Find where the given text appears and provide that cell's center as (X, Y) coordinate. 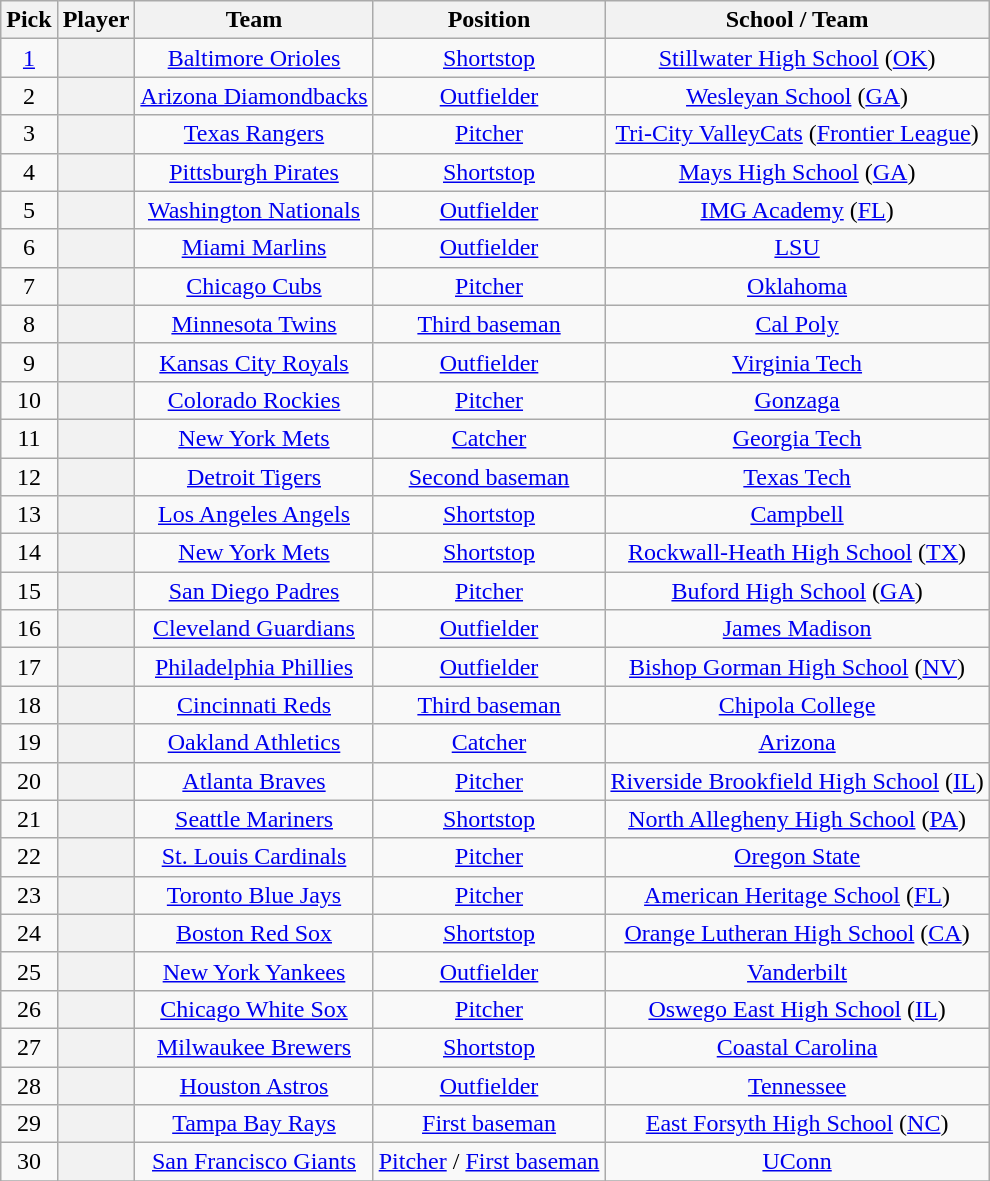
8 (29, 324)
Milwaukee Brewers (254, 1047)
Coastal Carolina (797, 1047)
James Madison (797, 629)
Gonzaga (797, 400)
Kansas City Royals (254, 362)
Buford High School (GA) (797, 591)
St. Louis Cardinals (254, 857)
Player (96, 20)
Chicago White Sox (254, 1009)
Oswego East High School (IL) (797, 1009)
Vanderbilt (797, 971)
Colorado Rockies (254, 400)
San Francisco Giants (254, 1162)
Cincinnati Reds (254, 705)
Philadelphia Phillies (254, 667)
Seattle Mariners (254, 819)
Pick (29, 20)
30 (29, 1162)
Pitcher / First baseman (489, 1162)
7 (29, 286)
Team (254, 20)
Miami Marlins (254, 248)
San Diego Padres (254, 591)
American Heritage School (FL) (797, 895)
Stillwater High School (OK) (797, 58)
Virginia Tech (797, 362)
LSU (797, 248)
15 (29, 591)
22 (29, 857)
14 (29, 553)
Tennessee (797, 1085)
17 (29, 667)
1 (29, 58)
Oklahoma (797, 286)
New York Yankees (254, 971)
Oakland Athletics (254, 743)
Houston Astros (254, 1085)
20 (29, 781)
IMG Academy (FL) (797, 210)
Chipola College (797, 705)
Chicago Cubs (254, 286)
4 (29, 172)
First baseman (489, 1124)
Tri-City ValleyCats (Frontier League) (797, 134)
6 (29, 248)
27 (29, 1047)
Oregon State (797, 857)
Campbell (797, 515)
9 (29, 362)
Minnesota Twins (254, 324)
3 (29, 134)
Arizona Diamondbacks (254, 96)
Second baseman (489, 477)
Wesleyan School (GA) (797, 96)
26 (29, 1009)
16 (29, 629)
28 (29, 1085)
Position (489, 20)
North Allegheny High School (PA) (797, 819)
Baltimore Orioles (254, 58)
Boston Red Sox (254, 933)
East Forsyth High School (NC) (797, 1124)
Pittsburgh Pirates (254, 172)
Orange Lutheran High School (CA) (797, 933)
Texas Rangers (254, 134)
2 (29, 96)
Riverside Brookfield High School (IL) (797, 781)
Rockwall-Heath High School (TX) (797, 553)
10 (29, 400)
18 (29, 705)
Mays High School (GA) (797, 172)
Arizona (797, 743)
24 (29, 933)
19 (29, 743)
Bishop Gorman High School (NV) (797, 667)
Detroit Tigers (254, 477)
Georgia Tech (797, 438)
23 (29, 895)
Atlanta Braves (254, 781)
Cal Poly (797, 324)
25 (29, 971)
13 (29, 515)
Toronto Blue Jays (254, 895)
5 (29, 210)
Tampa Bay Rays (254, 1124)
Cleveland Guardians (254, 629)
UConn (797, 1162)
29 (29, 1124)
Texas Tech (797, 477)
11 (29, 438)
12 (29, 477)
Los Angeles Angels (254, 515)
Washington Nationals (254, 210)
School / Team (797, 20)
21 (29, 819)
